Detect which cell encompasses the target text, then output its (X, Y) center coordinate. 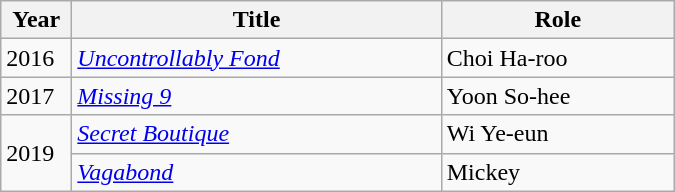
Missing 9 (256, 96)
Vagabond (256, 172)
2019 (36, 153)
Wi Ye-eun (558, 134)
2016 (36, 58)
Title (256, 20)
Secret Boutique (256, 134)
Choi Ha-roo (558, 58)
Role (558, 20)
Mickey (558, 172)
Yoon So-hee (558, 96)
Year (36, 20)
2017 (36, 96)
Uncontrollably Fond (256, 58)
